Output the (x, y) coordinate of the center of the cell containing the given text.  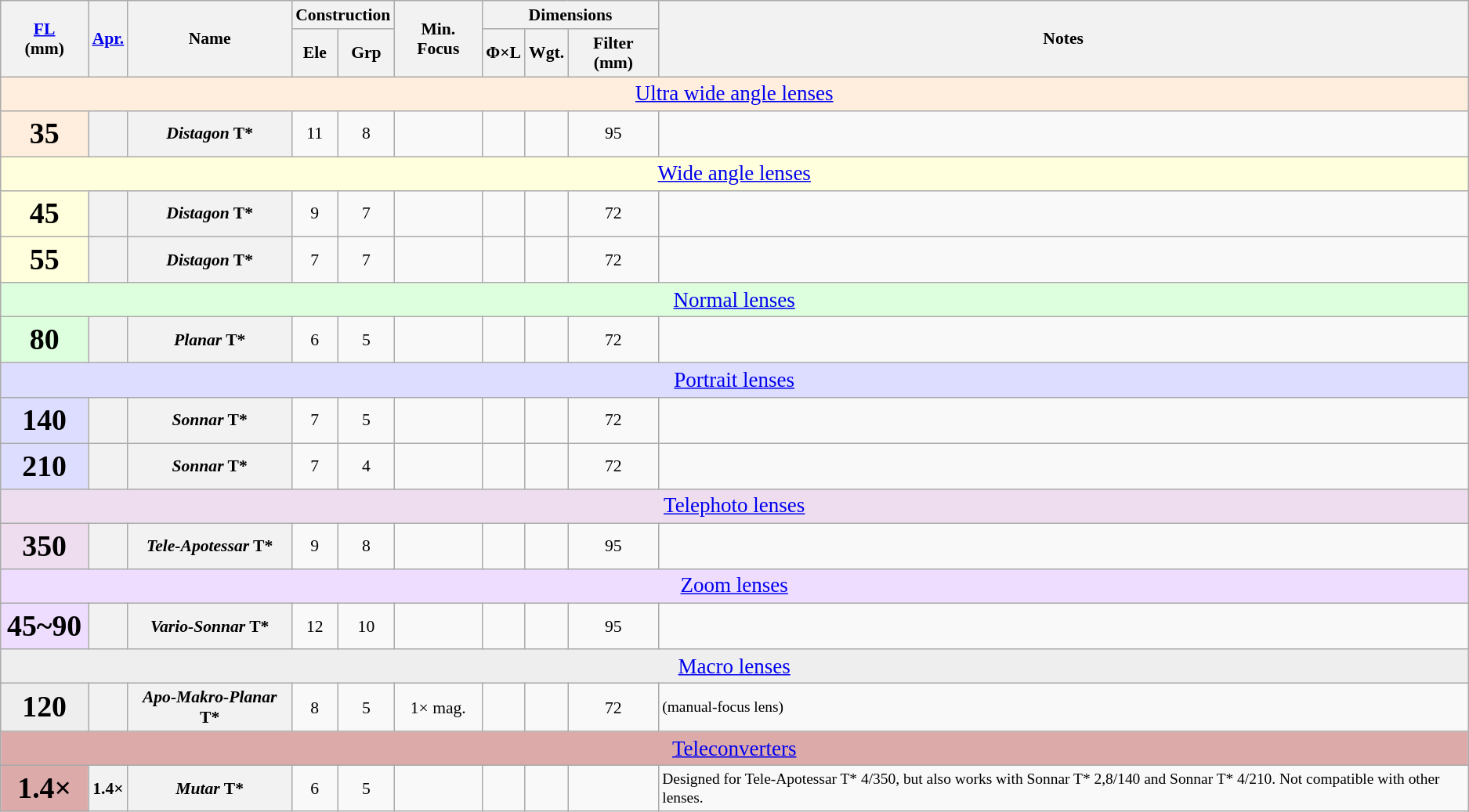
Normal lenses (735, 300)
Wide angle lenses (735, 174)
12 (315, 626)
Macro lenses (735, 666)
Name (210, 39)
45~90 (45, 626)
Teleconverters (735, 749)
350 (45, 547)
Ele (315, 53)
Mutar T* (210, 789)
Portrait lenses (735, 381)
Filter (mm) (613, 53)
210 (45, 467)
Planar T* (210, 340)
80 (45, 340)
55 (45, 260)
4 (366, 467)
Zoom lenses (735, 586)
Apr. (108, 39)
35 (45, 135)
10 (366, 626)
Telephoto lenses (735, 507)
Ultra wide angle lenses (735, 94)
Grp (366, 53)
45 (45, 215)
Construction (343, 15)
Tele-Apotessar T* (210, 547)
Notes (1064, 39)
Apo-Makro-Planar T* (210, 708)
(manual-focus lens) (1064, 708)
Φ×L (503, 53)
Wgt. (547, 53)
140 (45, 420)
Designed for Tele-Apotessar T* 4/350, but also works with Sonnar T* 2,8/140 and Sonnar T* 4/210. Not compatible with other lenses. (1064, 789)
11 (315, 135)
120 (45, 708)
Dimensions (570, 15)
Min. Focus (438, 39)
Vario-Sonnar T* (210, 626)
FL(mm) (45, 39)
1× mag. (438, 708)
